Locate the cell with the specified text and output its (x, y) center coordinate. 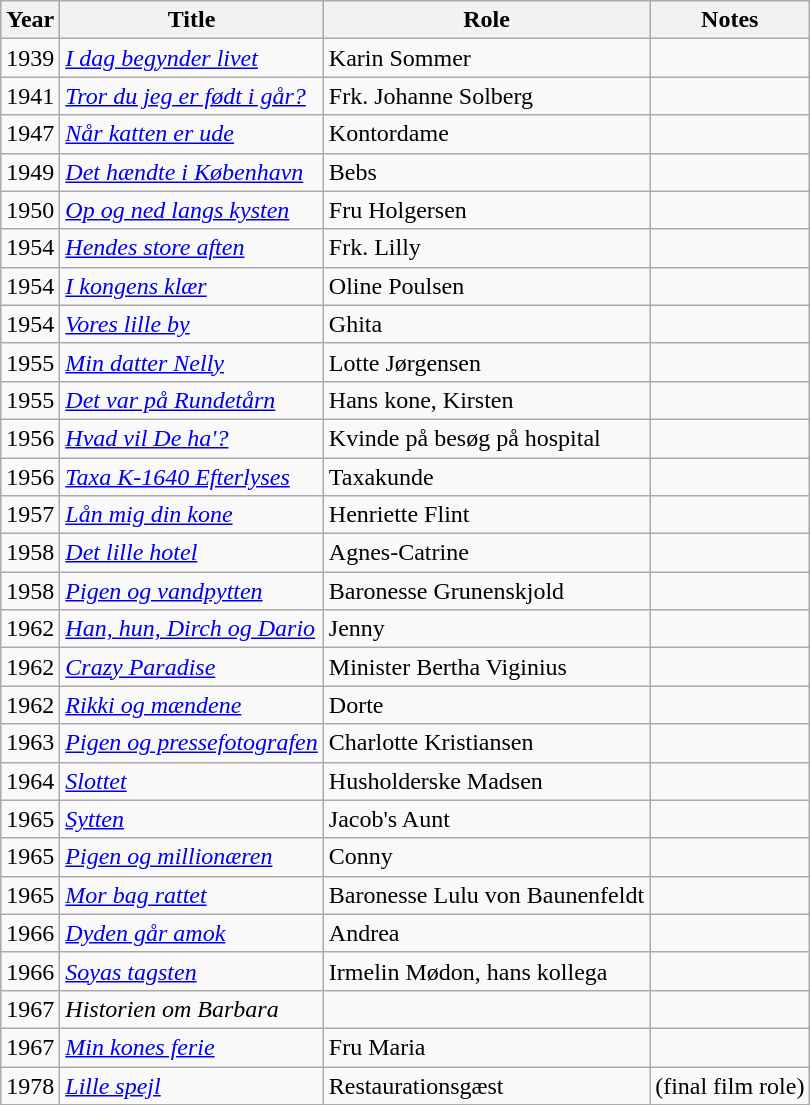
Det lille hotel (192, 553)
Minister Bertha Viginius (486, 667)
Dyden går amok (192, 933)
Kvinde på besøg på hospital (486, 438)
Irmelin Mødon, hans kollega (486, 971)
Hans kone, Kirsten (486, 400)
Role (486, 20)
Title (192, 20)
Pigen og pressefotografen (192, 743)
Soyas tagsten (192, 971)
I kongens klær (192, 286)
Kontordame (486, 134)
Min datter Nelly (192, 362)
Fru Maria (486, 1047)
Ghita (486, 324)
Rikki og mændene (192, 705)
Han, hun, Dirch og Dario (192, 629)
Historien om Barbara (192, 1009)
Vores lille by (192, 324)
Frk. Johanne Solberg (486, 96)
Oline Poulsen (486, 286)
Year (30, 20)
1963 (30, 743)
Crazy Paradise (192, 667)
Det hændte i København (192, 172)
Frk. Lilly (486, 248)
I dag begynder livet (192, 58)
Slottet (192, 781)
Hendes store aften (192, 248)
Restaurationsgæst (486, 1085)
Karin Sommer (486, 58)
Conny (486, 857)
Hvad vil De ha'? (192, 438)
Sytten (192, 819)
Mor bag rattet (192, 895)
Pigen og vandpytten (192, 591)
1950 (30, 210)
Bebs (486, 172)
Husholderske Madsen (486, 781)
Charlotte Kristiansen (486, 743)
1957 (30, 515)
Taxa K-1640 Efterlyses (192, 477)
Agnes-Catrine (486, 553)
(final film role) (730, 1085)
Taxakunde (486, 477)
Lille spejl (192, 1085)
1941 (30, 96)
Fru Holgersen (486, 210)
Op og ned langs kysten (192, 210)
Henriette Flint (486, 515)
Min kones ferie (192, 1047)
Pigen og millionæren (192, 857)
Jacob's Aunt (486, 819)
Baronesse Grunenskjold (486, 591)
Jenny (486, 629)
Dorte (486, 705)
1964 (30, 781)
Notes (730, 20)
Det var på Rundetårn (192, 400)
1949 (30, 172)
Lotte Jørgensen (486, 362)
1947 (30, 134)
Tror du jeg er født i går? (192, 96)
Lån mig din kone (192, 515)
Baronesse Lulu von Baunenfeldt (486, 895)
1939 (30, 58)
1978 (30, 1085)
Når katten er ude (192, 134)
Andrea (486, 933)
